Search for the cell housing the specified text and yield its (x, y) center coordinate. 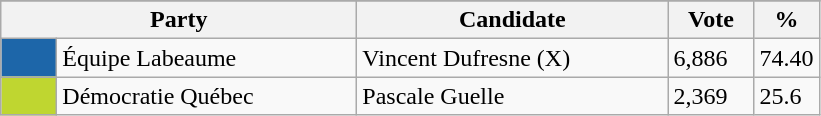
Démocratie Québec (207, 96)
% (786, 20)
25.6 (786, 96)
74.40 (786, 58)
6,886 (711, 58)
Vincent Dufresne (X) (512, 58)
Équipe Labeaume (207, 58)
Candidate (512, 20)
Party (179, 20)
2,369 (711, 96)
Pascale Guelle (512, 96)
Vote (711, 20)
